From the cell containing the given text, extract its center point as (X, Y) coordinate. 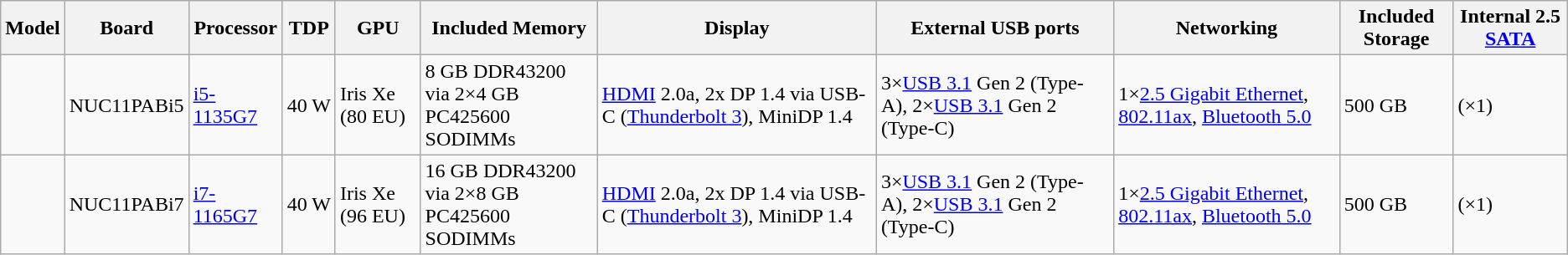
Internal 2.5 SATA (1510, 28)
8 GB DDR43200via 2×4 GB PC425600 SODIMMs (509, 105)
GPU (378, 28)
Board (126, 28)
Processor (235, 28)
NUC11PABi5 (126, 105)
16 GB DDR43200via 2×8 GB PC425600 SODIMMs (509, 204)
Display (737, 28)
Networking (1227, 28)
Iris Xe (96 EU) (378, 204)
External USB ports (995, 28)
i7-1165G7 (235, 204)
Included Memory (509, 28)
Included Storage (1396, 28)
NUC11PABi7 (126, 204)
Model (33, 28)
Iris Xe (80 EU) (378, 105)
i5-1135G7 (235, 105)
TDP (308, 28)
